Find where the given text appears and provide that cell's center as (x, y) coordinate. 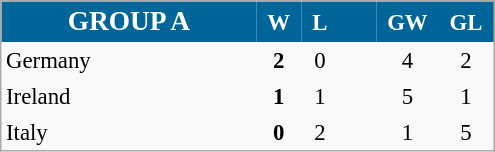
W (278, 22)
Ireland (129, 96)
Germany (129, 60)
GROUP A (129, 22)
Italy (129, 132)
4 (407, 60)
L (320, 22)
GL (467, 22)
GW (407, 22)
